From the cell containing the given text, extract its center point as (x, y) coordinate. 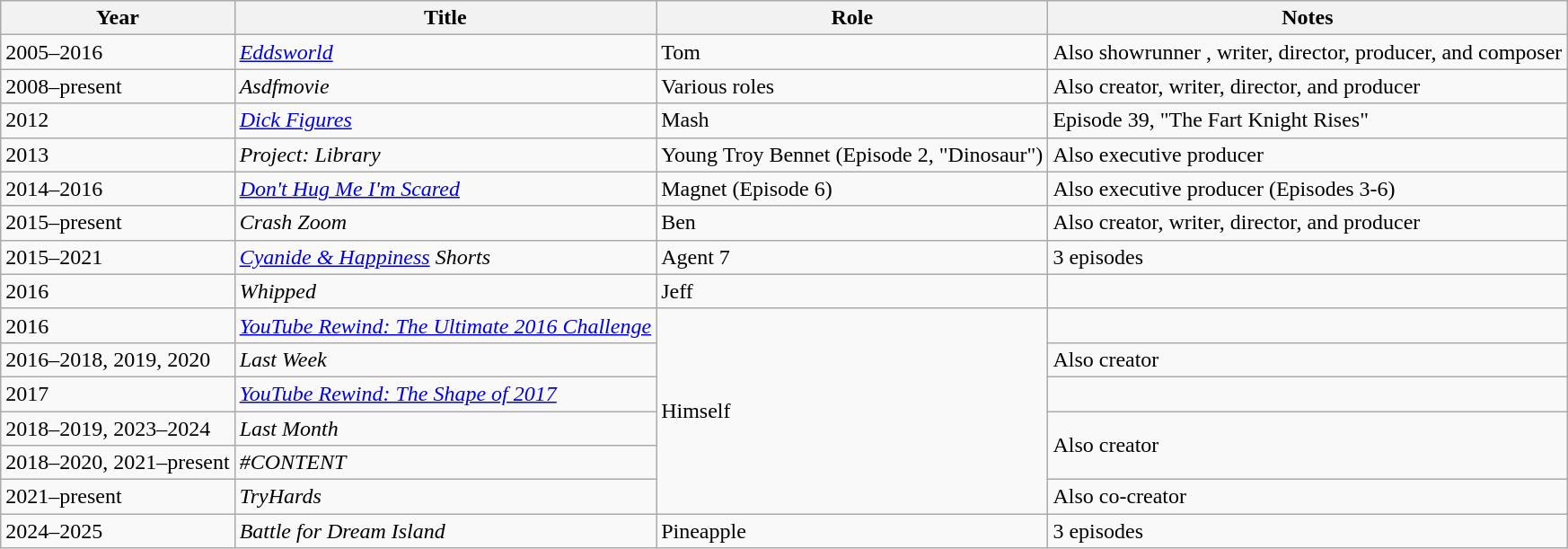
2005–2016 (118, 52)
Whipped (445, 291)
Magnet (Episode 6) (852, 189)
2021–present (118, 497)
Tom (852, 52)
Last Month (445, 429)
Young Troy Bennet (Episode 2, "Dinosaur") (852, 155)
TryHards (445, 497)
Mash (852, 120)
Last Week (445, 359)
2012 (118, 120)
2014–2016 (118, 189)
Also co-creator (1308, 497)
Eddsworld (445, 52)
Battle for Dream Island (445, 531)
YouTube Rewind: The Shape of 2017 (445, 394)
2017 (118, 394)
Jeff (852, 291)
Cyanide & Happiness Shorts (445, 257)
#CONTENT (445, 463)
2008–present (118, 86)
Episode 39, "The Fart Knight Rises" (1308, 120)
Don't Hug Me I'm Scared (445, 189)
2024–2025 (118, 531)
Title (445, 18)
2013 (118, 155)
2018–2019, 2023–2024 (118, 429)
Notes (1308, 18)
Various roles (852, 86)
2018–2020, 2021–present (118, 463)
Also showrunner , writer, director, producer, and composer (1308, 52)
Pineapple (852, 531)
Ben (852, 223)
Role (852, 18)
Himself (852, 411)
Project: Library (445, 155)
2016–2018, 2019, 2020 (118, 359)
Asdfmovie (445, 86)
Year (118, 18)
YouTube Rewind: The Ultimate 2016 Challenge (445, 325)
2015–2021 (118, 257)
Also executive producer (Episodes 3-6) (1308, 189)
Also executive producer (1308, 155)
Agent 7 (852, 257)
Dick Figures (445, 120)
2015–present (118, 223)
Crash Zoom (445, 223)
